Output the (X, Y) coordinate of the center of the cell containing the given text.  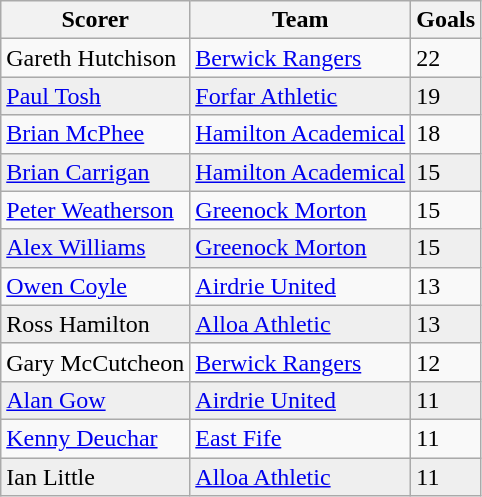
12 (446, 362)
Gareth Hutchison (96, 58)
18 (446, 134)
Alex Williams (96, 248)
Ross Hamilton (96, 324)
Ian Little (96, 477)
19 (446, 96)
Scorer (96, 20)
Gary McCutcheon (96, 362)
22 (446, 58)
Paul Tosh (96, 96)
Kenny Deuchar (96, 438)
Brian McPhee (96, 134)
Goals (446, 20)
Brian Carrigan (96, 172)
Team (300, 20)
Forfar Athletic (300, 96)
Owen Coyle (96, 286)
Alan Gow (96, 400)
Peter Weatherson (96, 210)
East Fife (300, 438)
